Identify which cell holds the provided text, then report its [X, Y] central coordinate. 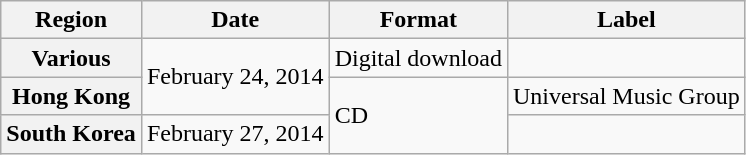
Format [418, 20]
February 24, 2014 [235, 77]
Digital download [418, 58]
Label [626, 20]
Date [235, 20]
Hong Kong [72, 96]
CD [418, 115]
Various [72, 58]
February 27, 2014 [235, 134]
South Korea [72, 134]
Region [72, 20]
Universal Music Group [626, 96]
